Scan for the cell matching the given text and deliver its (X, Y) coordinate at center. 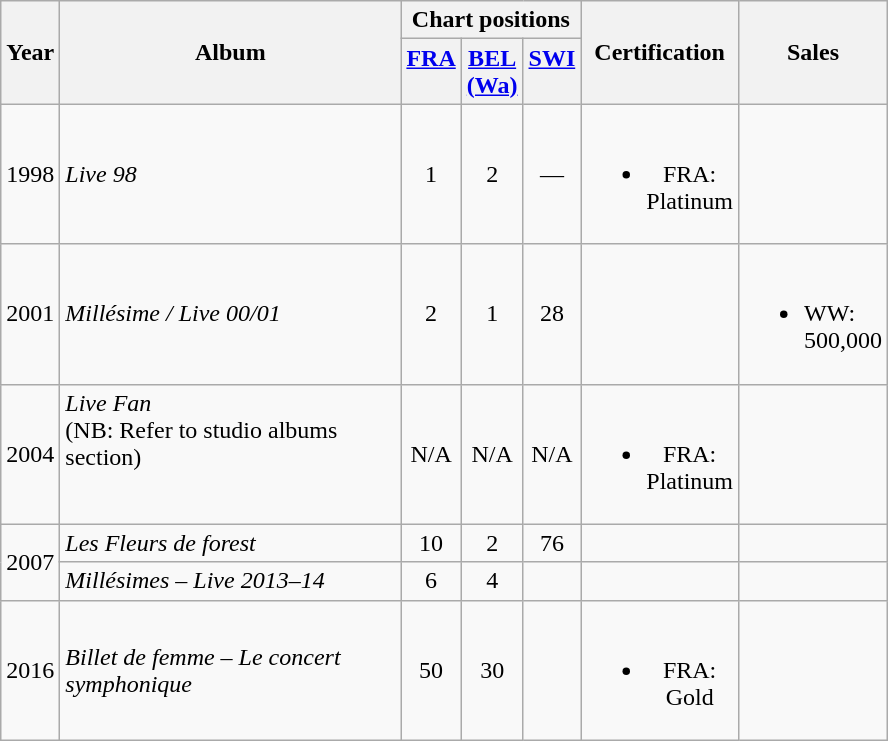
2016 (30, 670)
WW: 500,000 (812, 314)
4 (492, 581)
Album (230, 52)
FRA: Gold (660, 670)
6 (431, 581)
Chart positions (491, 20)
— (552, 174)
1998 (30, 174)
Live Fan(NB: Refer to studio albums section) (230, 454)
Billet de femme – Le concert symphonique (230, 670)
BEL (Wa) (492, 72)
Certification (660, 52)
76 (552, 543)
30 (492, 670)
10 (431, 543)
28 (552, 314)
2001 (30, 314)
2007 (30, 562)
Les Fleurs de forest (230, 543)
Year (30, 52)
Millésimes – Live 2013–14 (230, 581)
FRA (431, 72)
Live 98 (230, 174)
Millésime / Live 00/01 (230, 314)
Sales (812, 52)
SWI (552, 72)
50 (431, 670)
2004 (30, 454)
